Capture the cell that displays the provided text and extract its (X, Y) central coordinate. 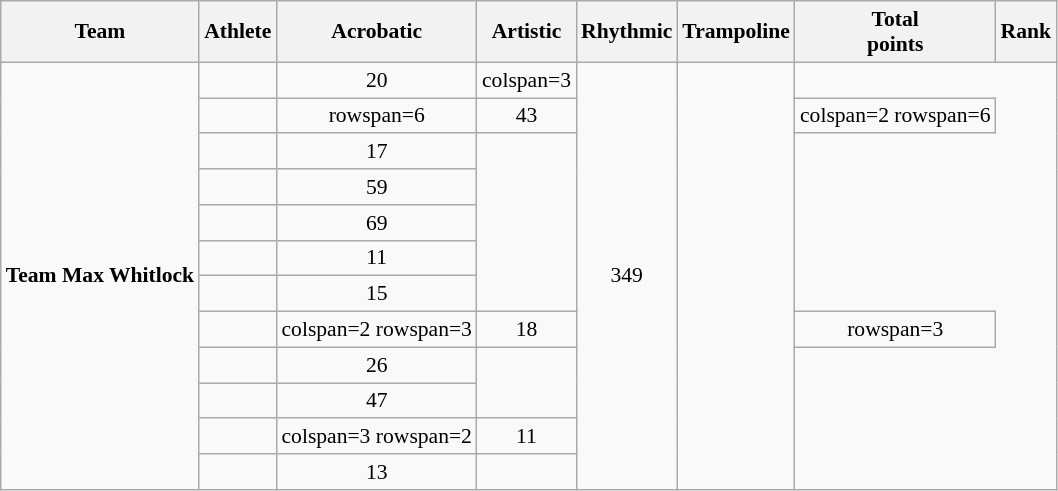
13 (376, 472)
Team Max Whitlock (100, 276)
rowspan=3 (896, 330)
18 (526, 330)
Athlete (238, 32)
15 (376, 294)
47 (376, 401)
colspan=2 rowspan=3 (376, 330)
Rhythmic (626, 32)
rowspan=6 (376, 116)
Artistic (526, 32)
69 (376, 223)
colspan=2 rowspan=6 (896, 116)
Rank (1026, 32)
20 (376, 80)
Totalpoints (896, 32)
colspan=3 (526, 80)
59 (376, 187)
26 (376, 365)
43 (526, 116)
colspan=3 rowspan=2 (376, 437)
Acrobatic (376, 32)
17 (376, 152)
Team (100, 32)
Trampoline (736, 32)
349 (626, 276)
